Detect which cell encompasses the target text, then output its [X, Y] center coordinate. 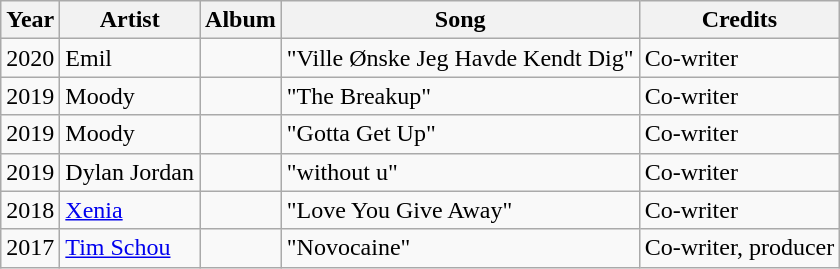
Song [460, 20]
"Gotta Get Up" [460, 134]
Album [241, 20]
Emil [130, 58]
"Ville Ønske Jeg Havde Kendt Dig" [460, 58]
"The Breakup" [460, 96]
Artist [130, 20]
"without u" [460, 172]
Tim Schou [130, 248]
2018 [30, 210]
"Novocaine" [460, 248]
"Love You Give Away" [460, 210]
2017 [30, 248]
Co-writer, producer [740, 248]
Credits [740, 20]
Year [30, 20]
Xenia [130, 210]
2020 [30, 58]
Dylan Jordan [130, 172]
